Detect which cell encompasses the target text, then output its [x, y] center coordinate. 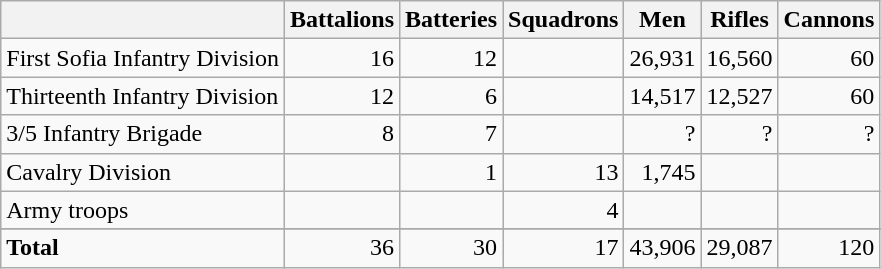
7 [452, 134]
12,527 [740, 96]
43,906 [662, 248]
3/5 Infantry Brigade [143, 134]
Men [662, 20]
Thirteenth Infantry Division [143, 96]
Cavalry Division [143, 172]
1,745 [662, 172]
16 [342, 58]
1 [452, 172]
120 [829, 248]
14,517 [662, 96]
13 [564, 172]
Batteries [452, 20]
29,087 [740, 248]
Total [143, 248]
Battalions [342, 20]
Rifles [740, 20]
4 [564, 210]
Cannons [829, 20]
36 [342, 248]
First Sofia Infantry Division [143, 58]
26,931 [662, 58]
8 [342, 134]
6 [452, 96]
30 [452, 248]
Army troops [143, 210]
Squadrons [564, 20]
16,560 [740, 58]
17 [564, 248]
